Search for the cell housing the specified text and yield its (x, y) center coordinate. 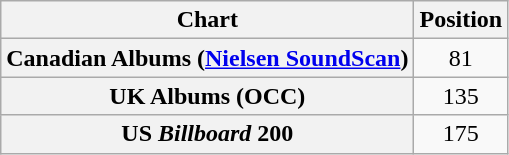
US Billboard 200 (208, 134)
UK Albums (OCC) (208, 96)
135 (461, 96)
Canadian Albums (Nielsen SoundScan) (208, 58)
175 (461, 134)
Chart (208, 20)
81 (461, 58)
Position (461, 20)
